Extract the (X, Y) coordinate from the center of the cell holding the provided text.  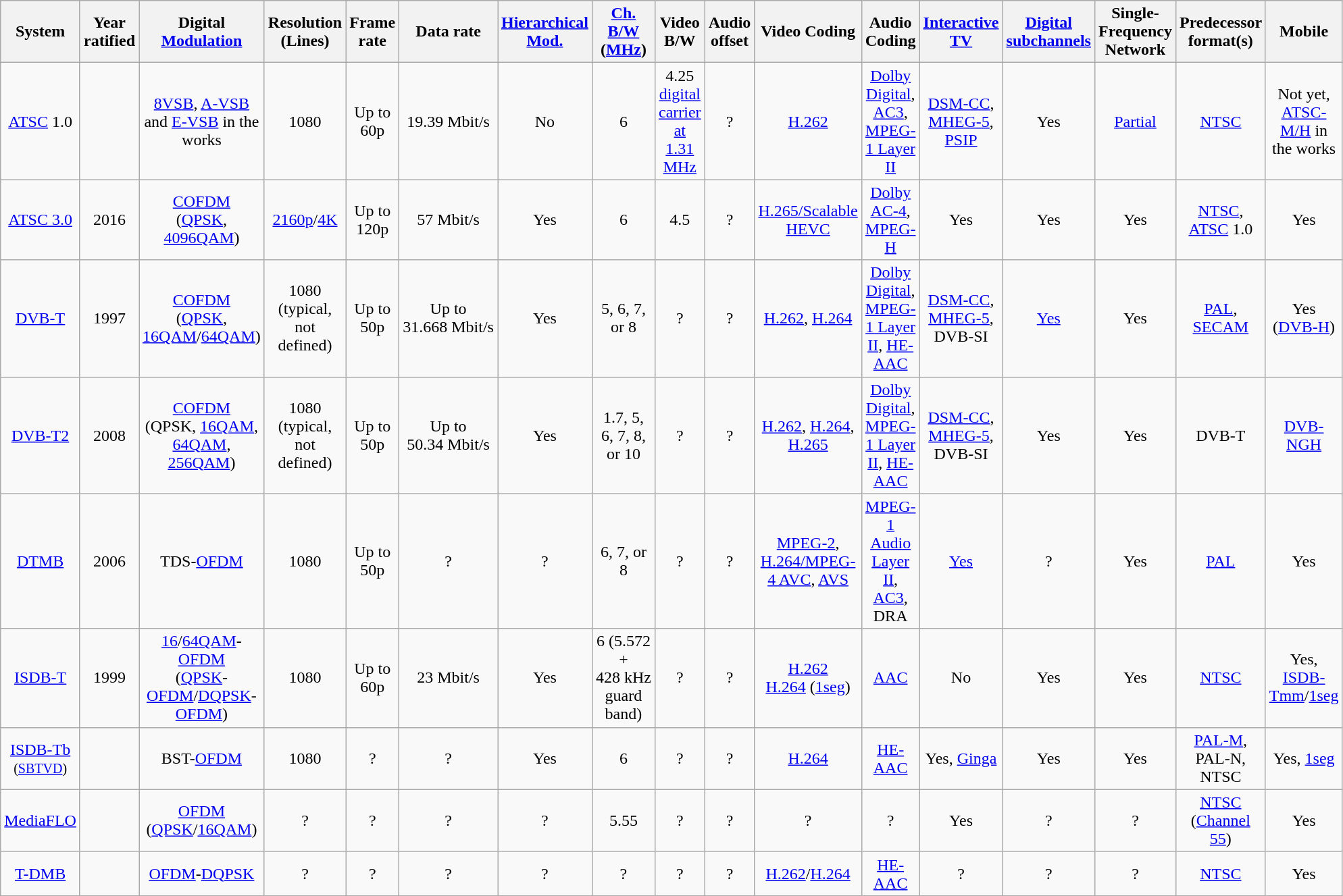
Video Coding (808, 32)
Digital subchannels (1048, 32)
BST-OFDM (202, 758)
System (41, 32)
Frame rate (373, 32)
4.25digital carrier at 1.31 MHz (680, 122)
COFDM(QPSK, 16QAM/64QAM) (202, 319)
Up to 120p (373, 220)
ATSC 3.0 (41, 220)
Predecessor format(s) (1220, 32)
Digital Modulation (202, 32)
PAL-M, PAL-N, NTSC (1220, 758)
2008 (109, 435)
H.262, H.264, H.265 (808, 435)
PAL (1220, 561)
4.5 (680, 220)
H.262/H.264 (808, 874)
OFDM(QPSK/16QAM) (202, 820)
Yes (DVB-H) (1304, 319)
DVB-T2 (41, 435)
Ch. B/W(MHz) (623, 32)
Audio offset (730, 32)
16/64QAM-OFDM(QPSK-OFDM/DQPSK-OFDM) (202, 678)
MPEG-2, H.264/MPEG-4 AVC, AVS (808, 561)
Yes, Ginga (961, 758)
T-DMB (41, 874)
Up to 31.668 Mbit/s (449, 319)
6 (5.572 + 428 kHz guard band) (623, 678)
Hierarchical Mod. (544, 32)
NTSC, ATSC 1.0 (1220, 220)
19.39 Mbit/s (449, 122)
Single-Frequency Network (1135, 32)
OFDM-DQPSK (202, 874)
23 Mbit/s (449, 678)
Year ratified (109, 32)
Up to 50.34 Mbit/s (449, 435)
6, 7, or 8 (623, 561)
Dolby Digital, AC3, MPEG-1 Layer II (890, 122)
DSM-CC, MHEG-5, PSIP (961, 122)
2006 (109, 561)
AAC (890, 678)
57 Mbit/s (449, 220)
ISDB-T (41, 678)
DVB-NGH (1304, 435)
Not yet, ATSC-M/H in the works (1304, 122)
PAL, SECAM (1220, 319)
MediaFLO (41, 820)
2016 (109, 220)
H.264 (808, 758)
DTMB (41, 561)
5.55 (623, 820)
2160p/4K (305, 220)
8VSB, A-VSB and E-VSB in the works (202, 122)
1.7, 5, 6, 7, 8, or 10 (623, 435)
1999 (109, 678)
H.262 (808, 122)
H.262, H.264 (808, 319)
Mobile (1304, 32)
Audio Coding (890, 32)
Dolby AC-4, MPEG-H (890, 220)
Yes, 1seg (1304, 758)
Data rate (449, 32)
MPEG-1 Audio Layer II, AC3, DRA (890, 561)
Yes, ISDB-Tmm/1seg (1304, 678)
H.262H.264 (1seg) (808, 678)
ATSC 1.0 (41, 122)
NTSC (Channel 55) (1220, 820)
1997 (109, 319)
Partial (1135, 122)
5, 6, 7, or 8 (623, 319)
TDS-OFDM (202, 561)
H.265/Scalable HEVC (808, 220)
ISDB-Tb(SBTVD) (41, 758)
Video B/W (680, 32)
Resolution(Lines) (305, 32)
COFDM(QPSK, 16QAM, 64QAM, 256QAM) (202, 435)
COFDM(QPSK, 4096QAM) (202, 220)
Interactive TV (961, 32)
